Capture the cell that displays the provided text and extract its [x, y] central coordinate. 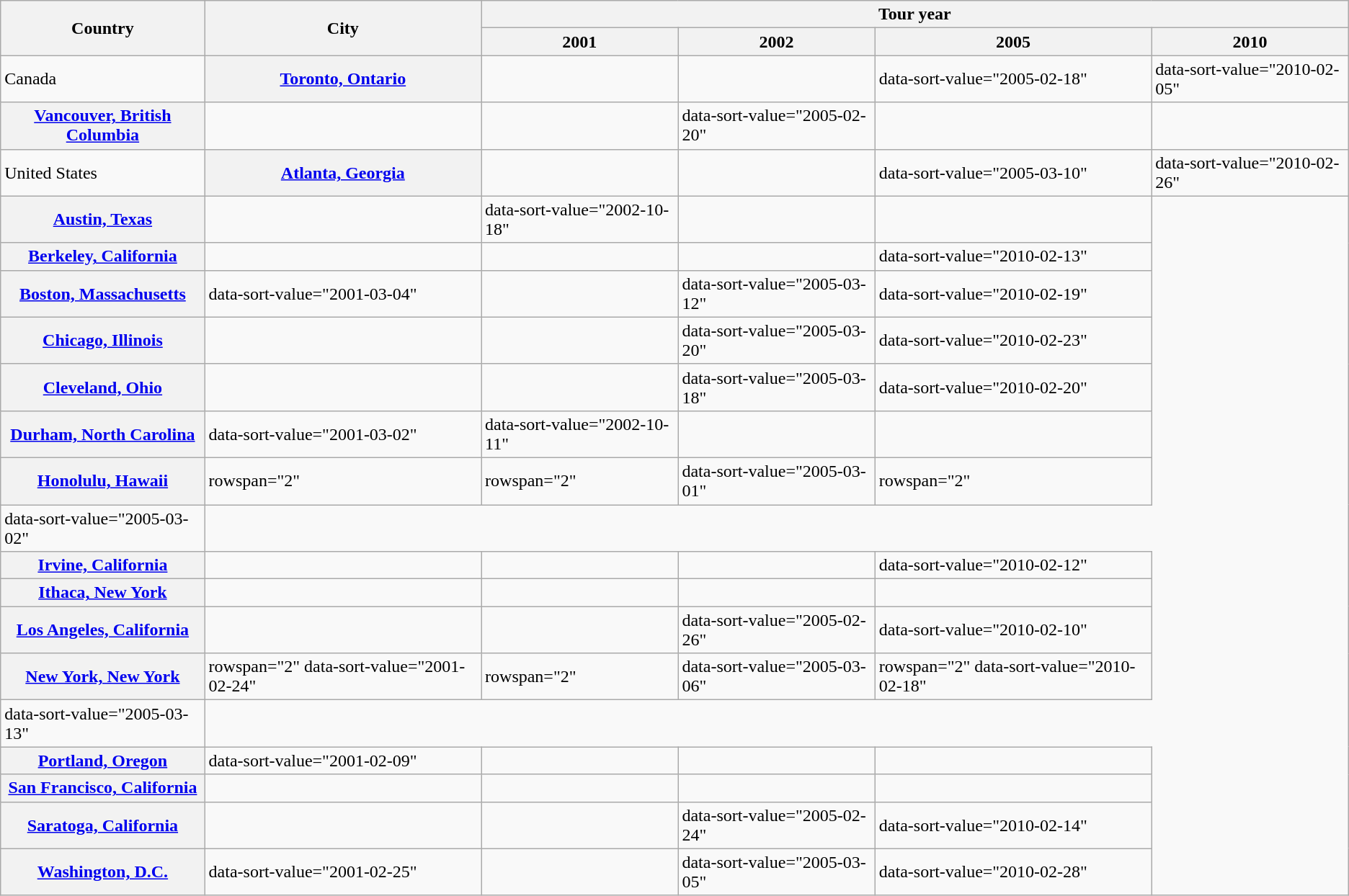
data-sort-value="2005-03-12" [777, 294]
Los Angeles, California [102, 630]
data-sort-value="2005-03-20" [777, 340]
Durham, North Carolina [102, 434]
data-sort-value="2010-02-10" [1013, 630]
data-sort-value="2005-03-10" [1013, 173]
data-sort-value="2001-02-25" [343, 872]
data-sort-value="2010-02-20" [1013, 387]
Canada [102, 79]
data-sort-value="2010-02-23" [1013, 340]
Boston, Massachusetts [102, 294]
data-sort-value="2001-03-02" [343, 434]
Chicago, Illinois [102, 340]
data-sort-value="2002-10-11" [579, 434]
data-sort-value="2005-03-13" [102, 723]
data-sort-value="2010-02-13" [1013, 256]
data-sort-value="2001-02-09" [343, 761]
data-sort-value="2010-02-19" [1013, 294]
Tour year [915, 14]
data-sort-value="2001-03-04" [343, 294]
Honolulu, Hawaii [102, 481]
rowspan="2" data-sort-value="2010-02-18" [1013, 677]
data-sort-value="2005-02-18" [1013, 79]
Vancouver, British Columbia [102, 125]
New York, New York [102, 677]
rowspan="2" data-sort-value="2001-02-24" [343, 677]
data-sort-value="2010-02-05" [1250, 79]
City [343, 28]
Irvine, California [102, 565]
data-sort-value="2010-02-12" [1013, 565]
data-sort-value="2005-02-24" [777, 825]
data-sort-value="2005-03-05" [777, 872]
2010 [1250, 42]
Washington, D.C. [102, 872]
Austin, Texas [102, 219]
Ithaca, New York [102, 593]
data-sort-value="2002-10-18" [579, 219]
Berkeley, California [102, 256]
Toronto, Ontario [343, 79]
2001 [579, 42]
Cleveland, Ohio [102, 387]
Atlanta, Georgia [343, 173]
data-sort-value="2005-03-06" [777, 677]
2005 [1013, 42]
data-sort-value="2005-03-02" [102, 527]
San Francisco, California [102, 788]
data-sort-value="2005-03-01" [777, 481]
data-sort-value="2010-02-26" [1250, 173]
2002 [777, 42]
data-sort-value="2010-02-28" [1013, 872]
data-sort-value="2005-02-20" [777, 125]
data-sort-value="2010-02-14" [1013, 825]
data-sort-value="2005-02-26" [777, 630]
Country [102, 28]
Saratoga, California [102, 825]
Portland, Oregon [102, 761]
data-sort-value="2005-03-18" [777, 387]
United States [102, 173]
